Identify which cell holds the provided text, then report its [X, Y] central coordinate. 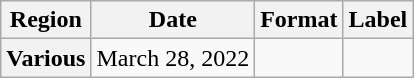
Region [46, 20]
Various [46, 58]
Format [299, 20]
March 28, 2022 [173, 58]
Date [173, 20]
Label [378, 20]
